Pinpoint the cell where the given text exists, returning its (X, Y) midpoint coordinate. 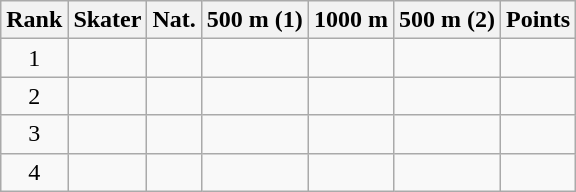
2 (34, 96)
1 (34, 58)
Rank (34, 20)
500 m (1) (254, 20)
Points (538, 20)
3 (34, 134)
Nat. (174, 20)
1000 m (350, 20)
Skater (108, 20)
500 m (2) (446, 20)
4 (34, 172)
